Extract the (x, y) coordinate from the center of the cell holding the provided text.  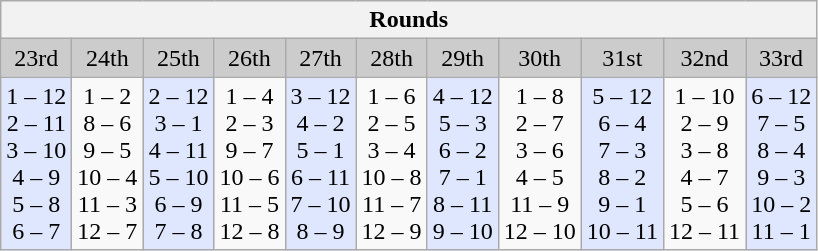
1 – 82 – 73 – 64 – 511 – 912 – 10 (540, 164)
29th (462, 58)
5 – 126 – 47 – 38 – 29 – 110 – 11 (622, 164)
1 – 102 – 93 – 84 – 75 – 612 – 11 (704, 164)
24th (108, 58)
6 – 127 – 58 – 49 – 310 – 211 – 1 (782, 164)
32nd (704, 58)
28th (392, 58)
1 – 28 – 69 – 510 – 411 – 312 – 7 (108, 164)
27th (320, 58)
23rd (36, 58)
33rd (782, 58)
25th (178, 58)
31st (622, 58)
1 – 122 – 113 – 104 – 95 – 86 – 7 (36, 164)
3 – 124 – 25 – 16 – 117 – 108 – 9 (320, 164)
4 – 125 – 36 – 27 – 18 – 119 – 10 (462, 164)
30th (540, 58)
Rounds (409, 20)
2 – 123 – 14 – 115 – 106 – 97 – 8 (178, 164)
26th (250, 58)
1 – 62 – 53 – 410 – 811 – 712 – 9 (392, 164)
1 – 42 – 39 – 710 – 611 – 512 – 8 (250, 164)
